Provide the (x, y) coordinate of the cell's center where the given text is located.  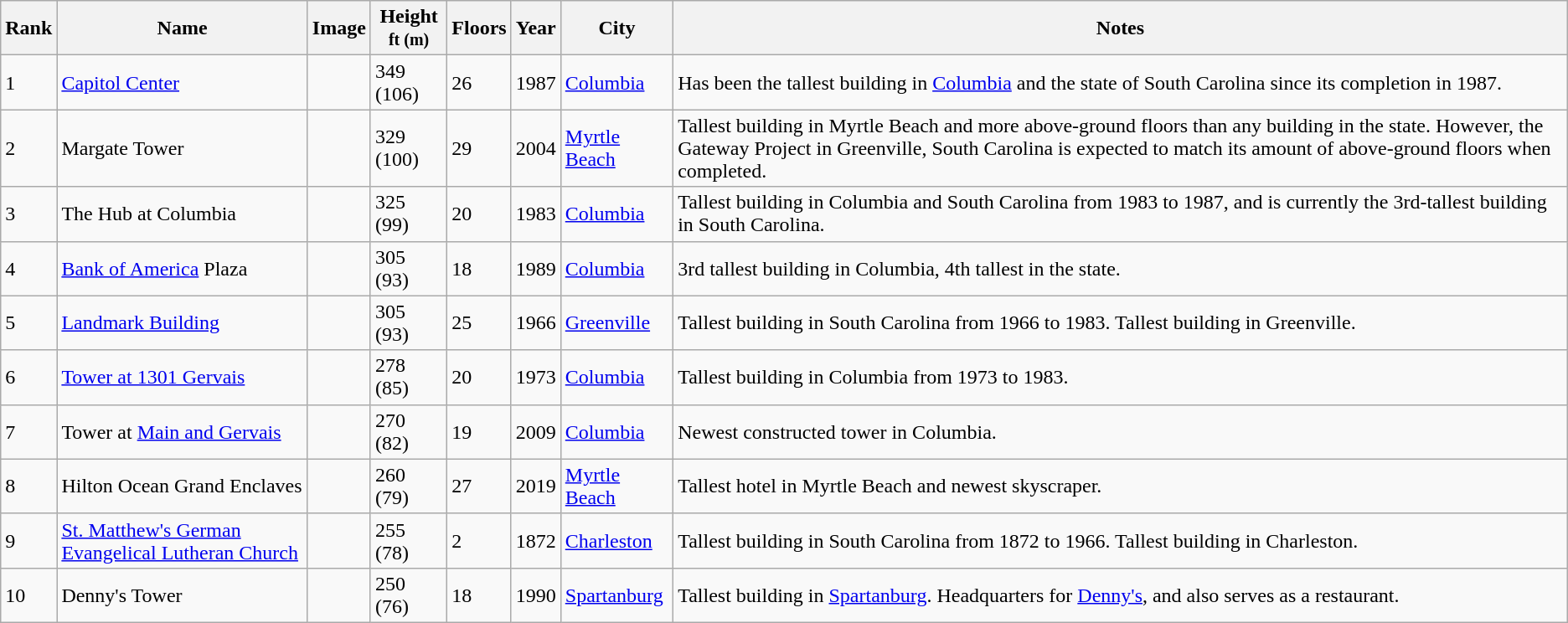
Tower at Main and Gervais (183, 432)
260 (79) (409, 486)
7 (28, 432)
Rank (28, 28)
19 (479, 432)
25 (479, 323)
2019 (536, 486)
270 (82) (409, 432)
Tallest building in South Carolina from 1872 to 1966. Tallest building in Charleston. (1121, 541)
9 (28, 541)
1983 (536, 214)
Has been the tallest building in Columbia and the state of South Carolina since its completion in 1987. (1121, 82)
1 (28, 82)
1990 (536, 595)
Margate Tower (183, 148)
250 (76) (409, 595)
Greenville (616, 323)
255 (78) (409, 541)
Spartanburg (616, 595)
2009 (536, 432)
6 (28, 377)
2004 (536, 148)
Capitol Center (183, 82)
Notes (1121, 28)
3 (28, 214)
Landmark Building (183, 323)
Image (338, 28)
Hilton Ocean Grand Enclaves (183, 486)
Tallest building in Spartanburg. Headquarters for Denny's, and also serves as a restaurant. (1121, 595)
8 (28, 486)
349 (106) (409, 82)
278 (85) (409, 377)
Heightft (m) (409, 28)
St. Matthew's German Evangelical Lutheran Church (183, 541)
Charleston (616, 541)
1989 (536, 268)
27 (479, 486)
1966 (536, 323)
Floors (479, 28)
5 (28, 323)
10 (28, 595)
1987 (536, 82)
Denny's Tower (183, 595)
1973 (536, 377)
3rd tallest building in Columbia, 4th tallest in the state. (1121, 268)
325 (99) (409, 214)
Name (183, 28)
City (616, 28)
4 (28, 268)
Tallest building in Columbia and South Carolina from 1983 to 1987, and is currently the 3rd-tallest building in South Carolina. (1121, 214)
The Hub at Columbia (183, 214)
Year (536, 28)
Tallest building in South Carolina from 1966 to 1983. Tallest building in Greenville. (1121, 323)
Tallest hotel in Myrtle Beach and newest skyscraper. (1121, 486)
26 (479, 82)
29 (479, 148)
Tower at 1301 Gervais (183, 377)
Tallest building in Columbia from 1973 to 1983. (1121, 377)
Bank of America Plaza (183, 268)
Newest constructed tower in Columbia. (1121, 432)
1872 (536, 541)
329 (100) (409, 148)
